Capture the cell that displays the provided text and extract its (x, y) central coordinate. 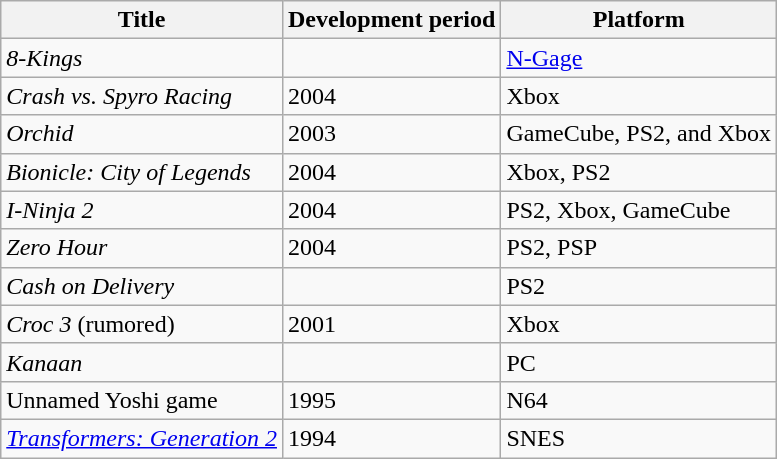
2001 (391, 324)
Bionicle: City of Legends (142, 172)
GameCube, PS2, and Xbox (639, 134)
I-Ninja 2 (142, 210)
SNES (639, 438)
Crash vs. Spyro Racing (142, 96)
Transformers: Generation 2 (142, 438)
PS2, Xbox, GameCube (639, 210)
Unnamed Yoshi game (142, 400)
N64 (639, 400)
Kanaan (142, 362)
Title (142, 20)
Xbox, PS2 (639, 172)
Development period (391, 20)
Zero Hour (142, 248)
Croc 3 (rumored) (142, 324)
Orchid (142, 134)
Cash on Delivery (142, 286)
8-Kings (142, 58)
1994 (391, 438)
1995 (391, 400)
PS2 (639, 286)
2003 (391, 134)
N-Gage (639, 58)
PC (639, 362)
Platform (639, 20)
PS2, PSP (639, 248)
